Extract the [x, y] coordinate from the center of the cell holding the provided text.  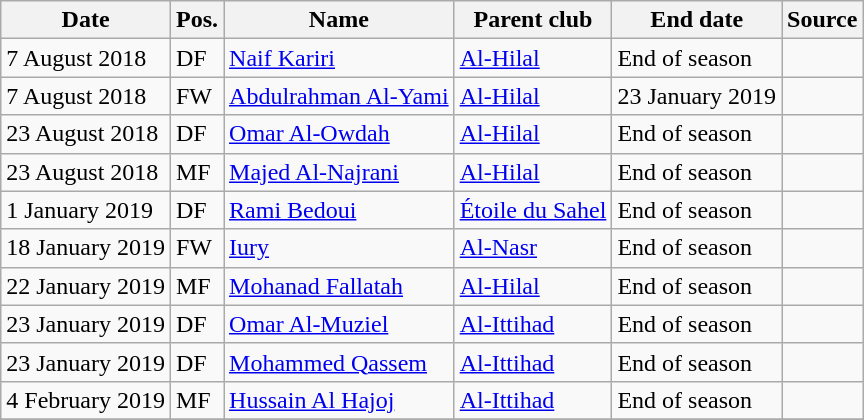
Al-Nasr [533, 248]
Mohammed Qassem [340, 362]
18 January 2019 [86, 248]
Abdulrahman Al-Yami [340, 96]
Iury [340, 248]
Majed Al-Najrani [340, 172]
Omar Al-Owdah [340, 134]
Source [822, 20]
Mohanad Fallatah [340, 286]
Date [86, 20]
Étoile du Sahel [533, 210]
Parent club [533, 20]
Omar Al-Muziel [340, 324]
Rami Bedoui [340, 210]
4 February 2019 [86, 400]
Hussain Al Hajoj [340, 400]
22 January 2019 [86, 286]
End date [697, 20]
1 January 2019 [86, 210]
Name [340, 20]
Pos. [196, 20]
Naif Kariri [340, 58]
